Provide the [x, y] coordinate of the cell's center where the given text is located.  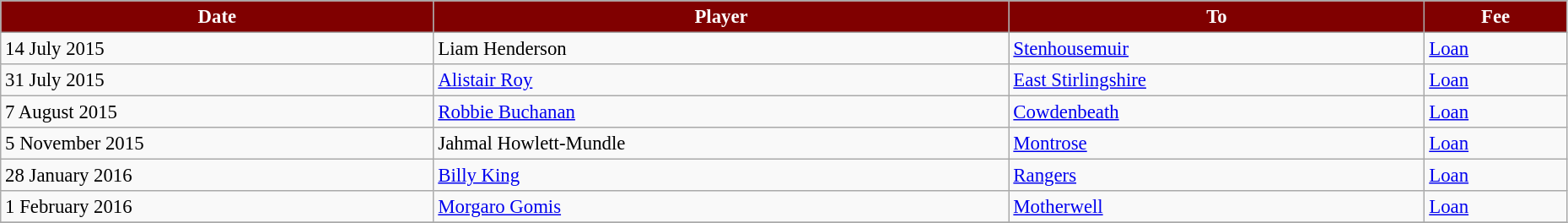
Date [218, 17]
To [1216, 17]
28 January 2016 [218, 176]
5 November 2015 [218, 144]
Stenhousemuir [1216, 49]
1 February 2016 [218, 207]
Montrose [1216, 144]
14 July 2015 [218, 49]
Robbie Buchanan [721, 112]
Motherwell [1216, 207]
Jahmal Howlett-Mundle [721, 144]
Alistair Roy [721, 80]
Player [721, 17]
Morgaro Gomis [721, 207]
East Stirlingshire [1216, 80]
Billy King [721, 176]
Liam Henderson [721, 49]
7 August 2015 [218, 112]
Rangers [1216, 176]
31 July 2015 [218, 80]
Cowdenbeath [1216, 112]
Fee [1495, 17]
